Return the (x, y) coordinate for the center point of the cell that contains the specified text.  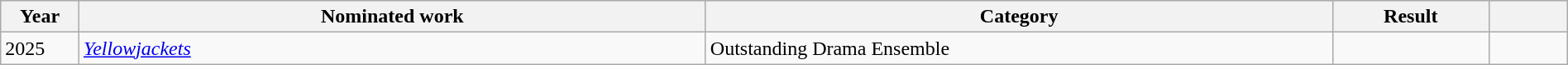
Nominated work (392, 17)
Yellowjackets (392, 48)
Result (1411, 17)
Outstanding Drama Ensemble (1019, 48)
2025 (40, 48)
Category (1019, 17)
Year (40, 17)
